Output the (X, Y) coordinate of the center of the cell containing the given text.  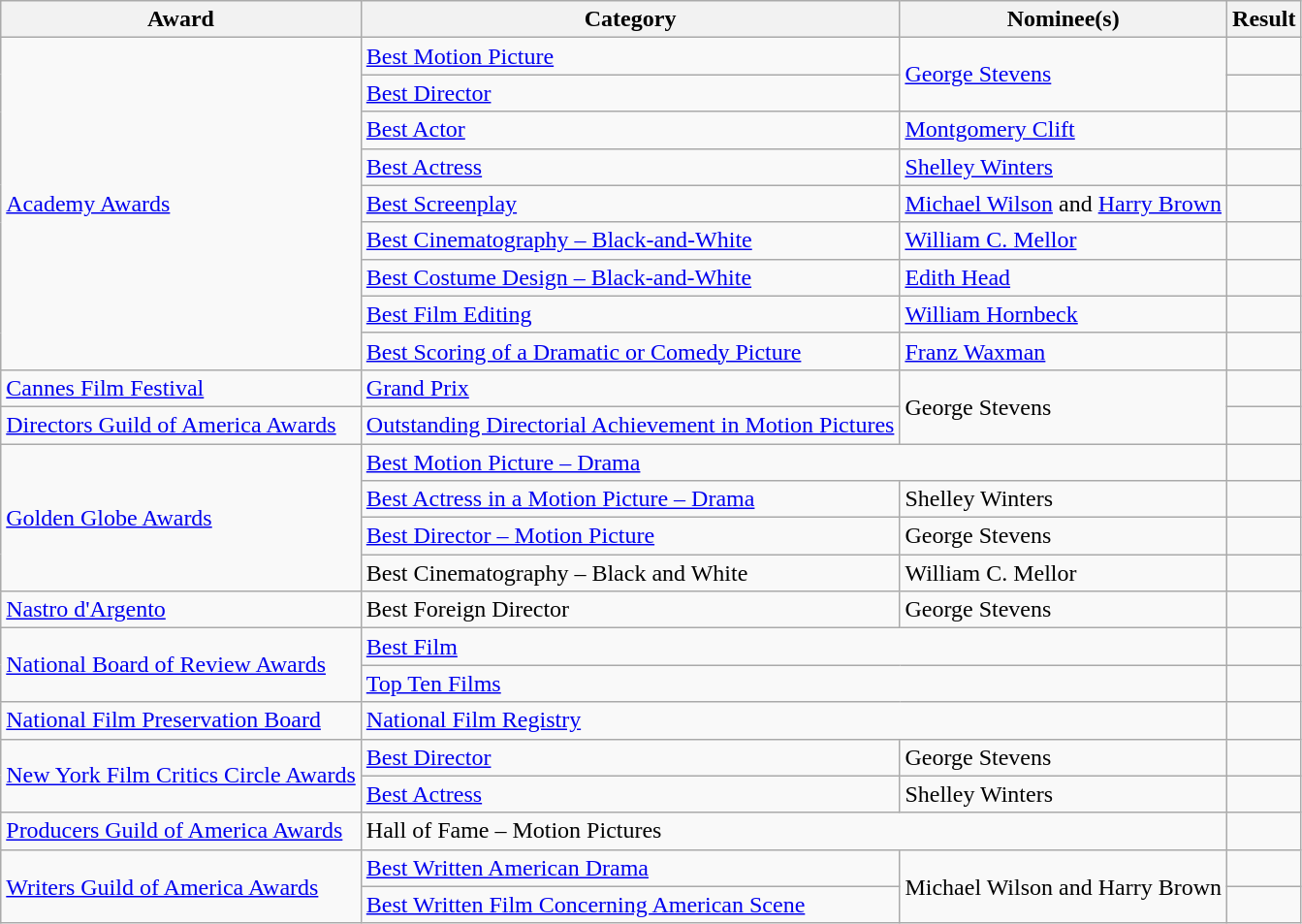
New York Film Critics Circle Awards (181, 776)
Best Film (793, 647)
Category (630, 19)
Best Actress in a Motion Picture – Drama (630, 499)
Grand Prix (630, 388)
Cannes Film Festival (181, 388)
Academy Awards (181, 204)
Montgomery Clift (1064, 130)
Best Actor (630, 130)
Best Motion Picture (630, 56)
National Board of Review Awards (181, 665)
Result (1264, 19)
Edith Head (1064, 277)
Golden Globe Awards (181, 518)
Nastro d'Argento (181, 610)
Nominee(s) (1064, 19)
Award (181, 19)
Franz Waxman (1064, 351)
National Film Preservation Board (181, 720)
Outstanding Directorial Achievement in Motion Pictures (630, 425)
Best Scoring of a Dramatic or Comedy Picture (630, 351)
Best Motion Picture – Drama (793, 462)
Best Director – Motion Picture (630, 536)
Top Ten Films (793, 684)
Best Costume Design – Black-and-White (630, 277)
Best Film Editing (630, 314)
National Film Registry (793, 720)
Best Cinematography – Black and White (630, 573)
Best Screenplay (630, 204)
Best Written American Drama (630, 868)
Hall of Fame – Motion Pictures (793, 831)
William Hornbeck (1064, 314)
Writers Guild of America Awards (181, 886)
Best Written Film Concerning American Scene (630, 905)
Producers Guild of America Awards (181, 831)
Best Foreign Director (630, 610)
Directors Guild of America Awards (181, 425)
Best Cinematography – Black-and-White (630, 240)
